For the text-containing cell, return its midpoint in [x, y] coordinate format. 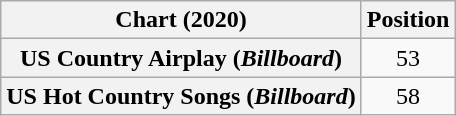
58 [408, 96]
53 [408, 58]
Chart (2020) [181, 20]
Position [408, 20]
US Country Airplay (Billboard) [181, 58]
US Hot Country Songs (Billboard) [181, 96]
